From the cell containing the given text, extract its center point as (x, y) coordinate. 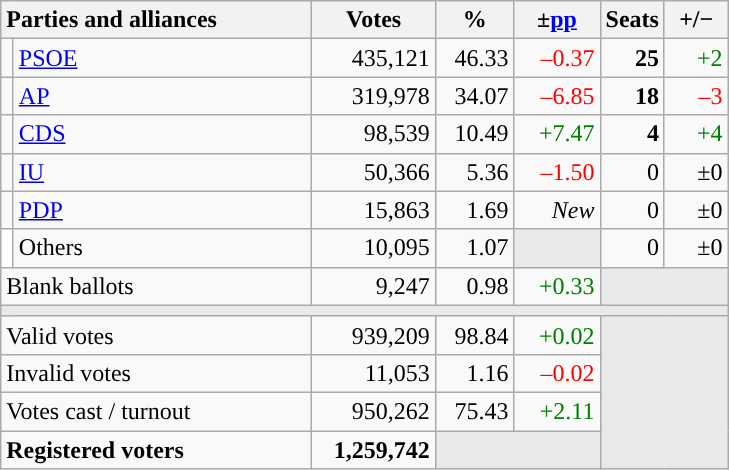
1.07 (474, 248)
1.69 (474, 210)
+7.47 (557, 134)
46.33 (474, 58)
98.84 (474, 335)
+4 (696, 134)
+0.02 (557, 335)
–0.37 (557, 58)
+2 (696, 58)
–0.02 (557, 373)
10,095 (374, 248)
Votes cast / turnout (156, 411)
PSOE (162, 58)
Blank ballots (156, 286)
% (474, 20)
Registered voters (156, 449)
Others (162, 248)
4 (632, 134)
0.98 (474, 286)
+0.33 (557, 286)
15,863 (374, 210)
5.36 (474, 172)
950,262 (374, 411)
11,053 (374, 373)
9,247 (374, 286)
319,978 (374, 96)
50,366 (374, 172)
–6.85 (557, 96)
98,539 (374, 134)
34.07 (474, 96)
75.43 (474, 411)
–1.50 (557, 172)
Invalid votes (156, 373)
10.49 (474, 134)
18 (632, 96)
Valid votes (156, 335)
Votes (374, 20)
AP (162, 96)
+/− (696, 20)
IU (162, 172)
New (557, 210)
Seats (632, 20)
–3 (696, 96)
939,209 (374, 335)
CDS (162, 134)
1,259,742 (374, 449)
1.16 (474, 373)
25 (632, 58)
435,121 (374, 58)
±pp (557, 20)
Parties and alliances (156, 20)
PDP (162, 210)
+2.11 (557, 411)
